Return the [x, y] coordinate for the center point of the cell that contains the specified text.  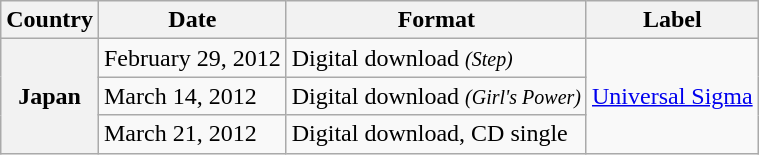
Universal Sigma [672, 96]
Digital download (Girl's Power) [436, 96]
Digital download (Step) [436, 58]
Digital download, CD single [436, 134]
Country [50, 20]
February 29, 2012 [192, 58]
Format [436, 20]
Japan [50, 96]
Date [192, 20]
March 21, 2012 [192, 134]
March 14, 2012 [192, 96]
Label [672, 20]
